Find where the given text appears and provide that cell's center as (X, Y) coordinate. 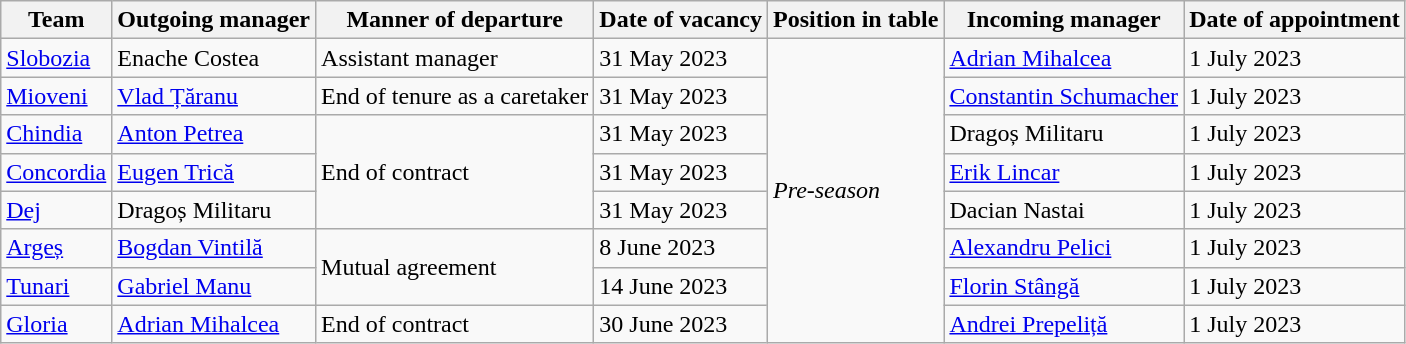
Constantin Schumacher (1064, 96)
Argeș (56, 248)
Gloria (56, 324)
Florin Stângă (1064, 286)
Date of appointment (1295, 20)
Dej (56, 210)
Slobozia (56, 58)
Assistant manager (455, 58)
Mutual agreement (455, 267)
Position in table (855, 20)
Tunari (56, 286)
8 June 2023 (681, 248)
Team (56, 20)
Vlad Țăranu (214, 96)
End of tenure as a caretaker (455, 96)
Chindia (56, 134)
Date of vacancy (681, 20)
30 June 2023 (681, 324)
Outgoing manager (214, 20)
Anton Petrea (214, 134)
Bogdan Vintilă (214, 248)
Concordia (56, 172)
Dacian Nastai (1064, 210)
Erik Lincar (1064, 172)
Pre-season (855, 191)
Andrei Prepeliță (1064, 324)
Gabriel Manu (214, 286)
Alexandru Pelici (1064, 248)
Enache Costea (214, 58)
14 June 2023 (681, 286)
Manner of departure (455, 20)
Incoming manager (1064, 20)
Eugen Trică (214, 172)
Mioveni (56, 96)
